Pinpoint the cell where the given text exists, returning its (X, Y) midpoint coordinate. 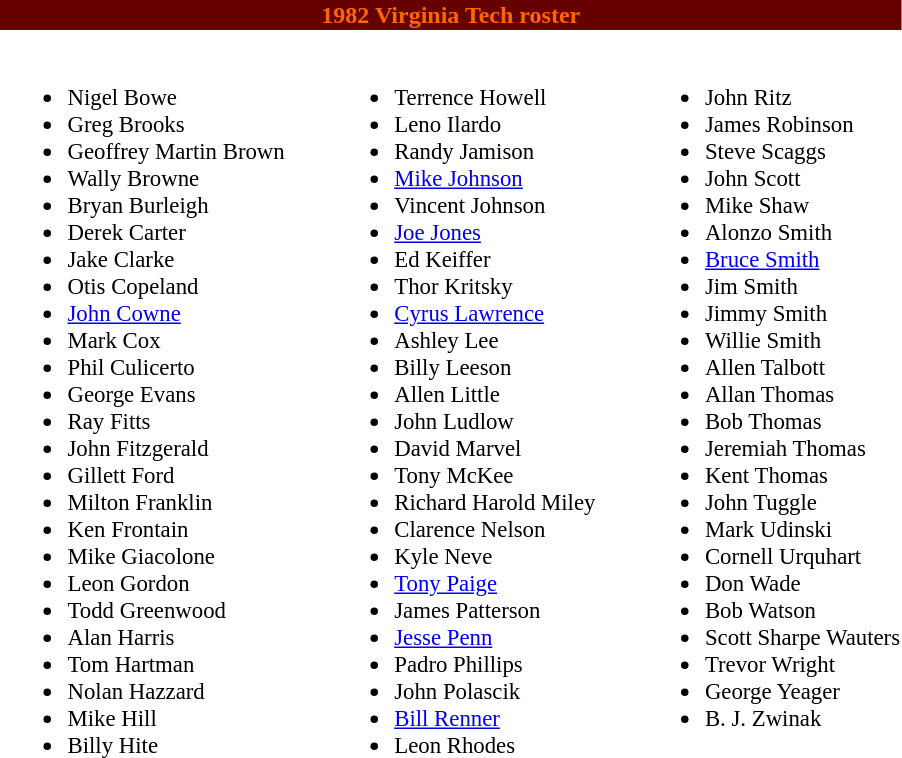
1982 Virginia Tech roster (451, 15)
